Capture the cell that displays the provided text and extract its [X, Y] central coordinate. 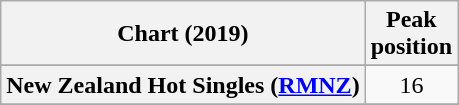
Peakposition [411, 34]
Chart (2019) [183, 34]
New Zealand Hot Singles (RMNZ) [183, 85]
16 [411, 85]
